Detect which cell encompasses the target text, then output its [x, y] center coordinate. 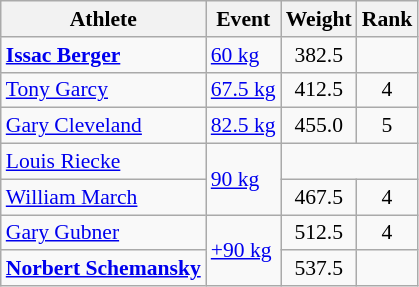
412.5 [319, 90]
67.5 kg [244, 90]
Tony Garcy [104, 90]
Gary Cleveland [104, 126]
5 [388, 126]
455.0 [319, 126]
Weight [319, 19]
537.5 [319, 269]
Norbert Schemansky [104, 269]
Louis Riecke [104, 162]
512.5 [319, 233]
William March [104, 197]
Event [244, 19]
60 kg [244, 55]
90 kg [244, 180]
Gary Gubner [104, 233]
+90 kg [244, 250]
382.5 [319, 55]
82.5 kg [244, 126]
Issac Berger [104, 55]
Athlete [104, 19]
467.5 [319, 197]
Rank [388, 19]
